Determine the (X, Y) coordinate at the center of the cell enclosing the given text.  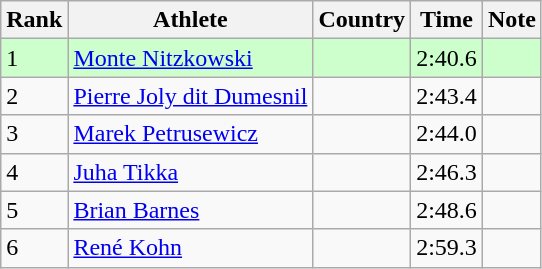
2:43.4 (447, 96)
4 (34, 172)
Note (512, 20)
2 (34, 96)
2:59.3 (447, 248)
Country (362, 20)
1 (34, 58)
Pierre Joly dit Dumesnil (190, 96)
6 (34, 248)
Athlete (190, 20)
2:46.3 (447, 172)
Marek Petrusewicz (190, 134)
2:44.0 (447, 134)
Juha Tikka (190, 172)
Rank (34, 20)
Monte Nitzkowski (190, 58)
2:40.6 (447, 58)
Time (447, 20)
5 (34, 210)
Brian Barnes (190, 210)
René Kohn (190, 248)
2:48.6 (447, 210)
3 (34, 134)
